Detect which cell encompasses the target text, then output its [X, Y] center coordinate. 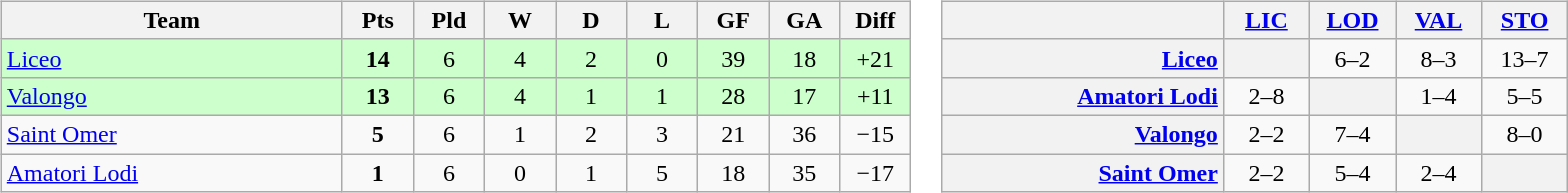
17 [804, 96]
Team [172, 20]
−15 [876, 134]
28 [734, 96]
3 [662, 134]
Diff [876, 20]
GF [734, 20]
D [592, 20]
1–4 [1439, 96]
8–0 [1525, 134]
L [662, 20]
2–4 [1439, 173]
35 [804, 173]
2–8 [1266, 96]
STO [1525, 20]
36 [804, 134]
Pts [378, 20]
5–4 [1352, 173]
5–5 [1525, 96]
21 [734, 134]
−17 [876, 173]
LIC [1266, 20]
14 [378, 58]
13 [378, 96]
8–3 [1439, 58]
+11 [876, 96]
+21 [876, 58]
7–4 [1352, 134]
6–2 [1352, 58]
39 [734, 58]
LOD [1352, 20]
GA [804, 20]
13–7 [1525, 58]
Pld [448, 20]
VAL [1439, 20]
W [520, 20]
